Output the (x, y) coordinate of the center of the cell containing the given text.  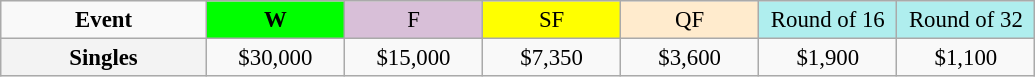
$3,600 (690, 58)
Event (104, 20)
$15,000 (413, 58)
$7,350 (552, 58)
Singles (104, 58)
$1,100 (966, 58)
Round of 32 (966, 20)
W (275, 20)
QF (690, 20)
SF (552, 20)
$30,000 (275, 58)
F (413, 20)
Round of 16 (828, 20)
$1,900 (828, 58)
